Find where the given text appears and provide that cell's center as [x, y] coordinate. 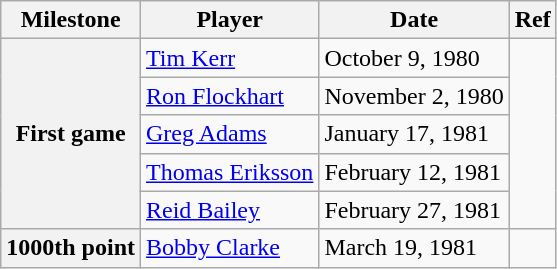
1000th point [71, 248]
Player [230, 20]
First game [71, 134]
Ron Flockhart [230, 96]
Date [414, 20]
January 17, 1981 [414, 134]
Thomas Eriksson [230, 172]
October 9, 1980 [414, 58]
February 27, 1981 [414, 210]
Greg Adams [230, 134]
Tim Kerr [230, 58]
Bobby Clarke [230, 248]
March 19, 1981 [414, 248]
February 12, 1981 [414, 172]
Ref [532, 20]
Milestone [71, 20]
Reid Bailey [230, 210]
November 2, 1980 [414, 96]
